Determine the (x, y) coordinate at the center of the cell enclosing the given text.  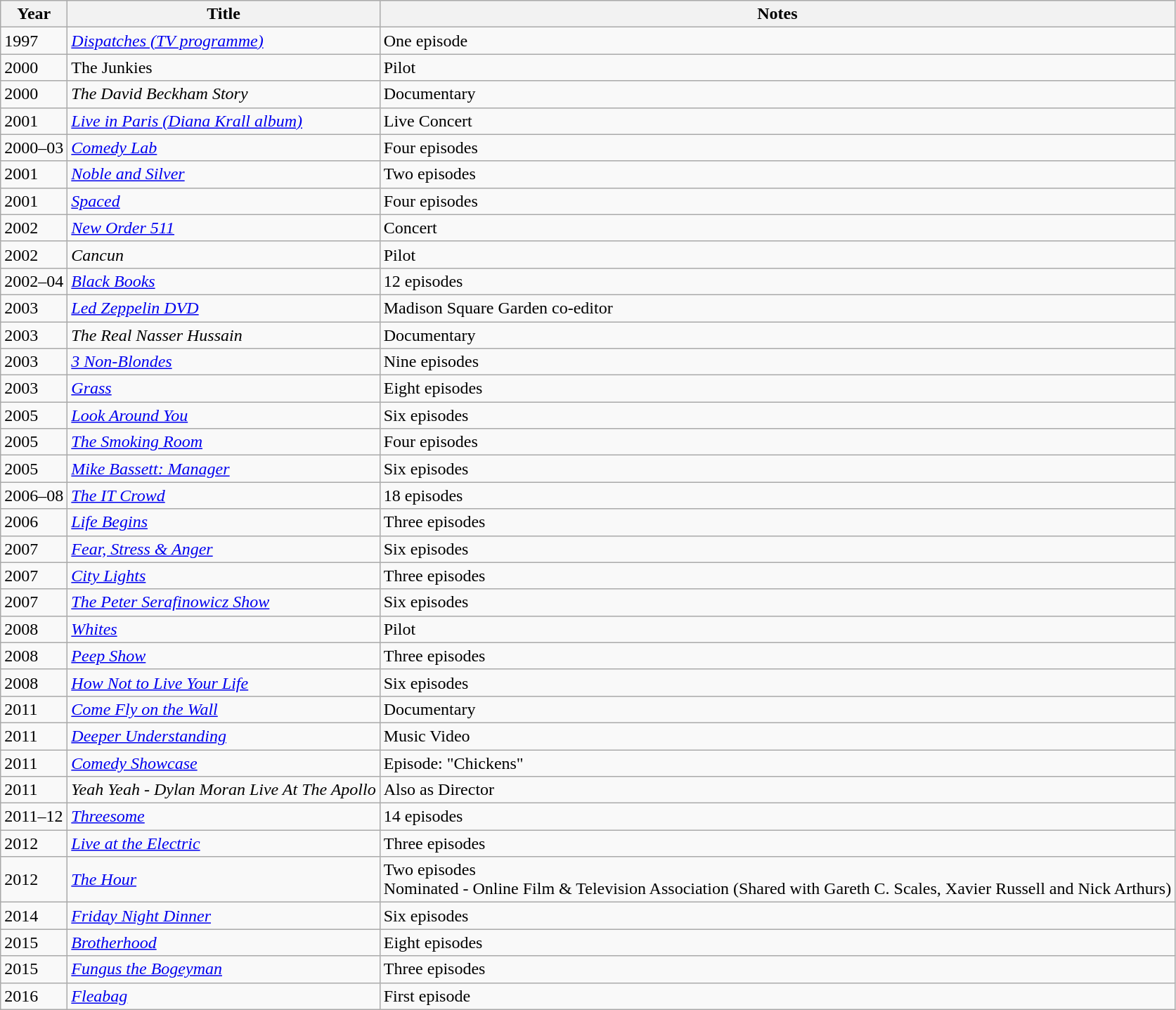
The IT Crowd (224, 496)
2011–12 (34, 817)
Friday Night Dinner (224, 916)
12 episodes (777, 281)
Madison Square Garden co-editor (777, 308)
Cancun (224, 254)
The David Beckham Story (224, 94)
Noble and Silver (224, 174)
One episode (777, 41)
The Real Nasser Hussain (224, 335)
New Order 511 (224, 228)
Brotherhood (224, 943)
Comedy Showcase (224, 763)
18 episodes (777, 496)
Comedy Lab (224, 148)
Fear, Stress & Anger (224, 549)
Two episodesNominated - Online Film & Television Association (Shared with Gareth C. Scales, Xavier Russell and Nick Arthurs) (777, 880)
Notes (777, 14)
Fleabag (224, 996)
Live at the Electric (224, 843)
2016 (34, 996)
Live in Paris (Diana Krall album) (224, 121)
Grass (224, 389)
Deeper Understanding (224, 736)
Peep Show (224, 656)
Two episodes (777, 174)
Black Books (224, 281)
Concert (777, 228)
Fungus the Bogeyman (224, 969)
2006–08 (34, 496)
2014 (34, 916)
Yeah Yeah - Dylan Moran Live At The Apollo (224, 790)
Episode: "Chickens" (777, 763)
14 episodes (777, 817)
Title (224, 14)
2002–04 (34, 281)
How Not to Live Your Life (224, 682)
City Lights (224, 576)
Year (34, 14)
The Smoking Room (224, 442)
2006 (34, 522)
Whites (224, 629)
Music Video (777, 736)
Life Begins (224, 522)
Also as Director (777, 790)
The Peter Serafinowicz Show (224, 602)
Dispatches (TV programme) (224, 41)
Led Zeppelin DVD (224, 308)
The Hour (224, 880)
2000–03 (34, 148)
Live Concert (777, 121)
First episode (777, 996)
3 Non-Blondes (224, 362)
Look Around You (224, 415)
1997 (34, 41)
Threesome (224, 817)
Spaced (224, 201)
The Junkies (224, 67)
Nine episodes (777, 362)
Come Fly on the Wall (224, 709)
Mike Bassett: Manager (224, 469)
